Detect which cell encompasses the target text, then output its (X, Y) center coordinate. 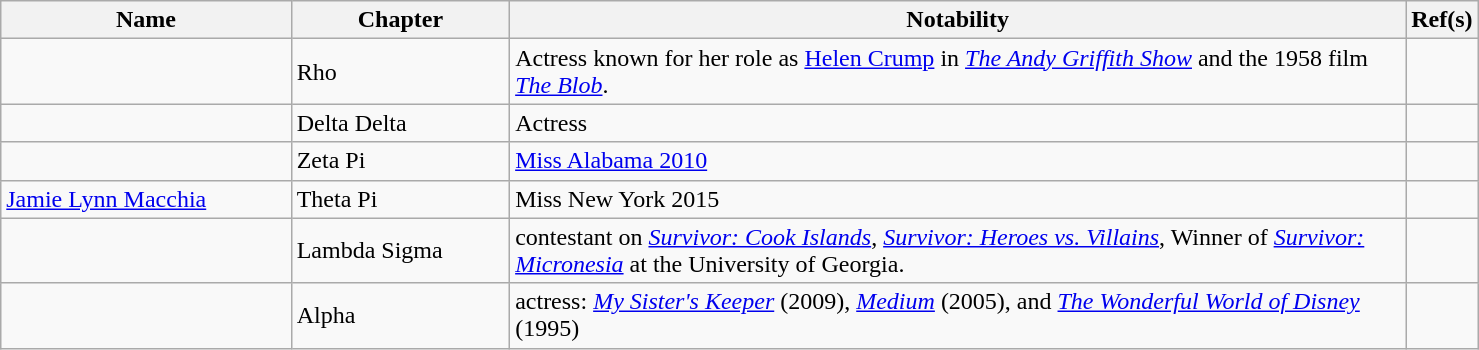
Lambda Sigma (400, 250)
Miss New York 2015 (958, 199)
contestant on Survivor: Cook Islands, Survivor: Heroes vs. Villains, Winner of Survivor: Micronesia at the University of Georgia. (958, 250)
actress: My Sister's Keeper (2009), Medium (2005), and The Wonderful World of Disney (1995) (958, 316)
Jamie Lynn Macchia (146, 199)
Alpha (400, 316)
Miss Alabama 2010 (958, 161)
Chapter (400, 20)
Actress (958, 123)
Name (146, 20)
Actress known for her role as Helen Crump in The Andy Griffith Show and the 1958 film The Blob. (958, 72)
Rho (400, 72)
Zeta Pi (400, 161)
Notability (958, 20)
Theta Pi (400, 199)
Ref(s) (1442, 20)
Delta Delta (400, 123)
